Extract the [X, Y] coordinate from the center of the cell holding the provided text.  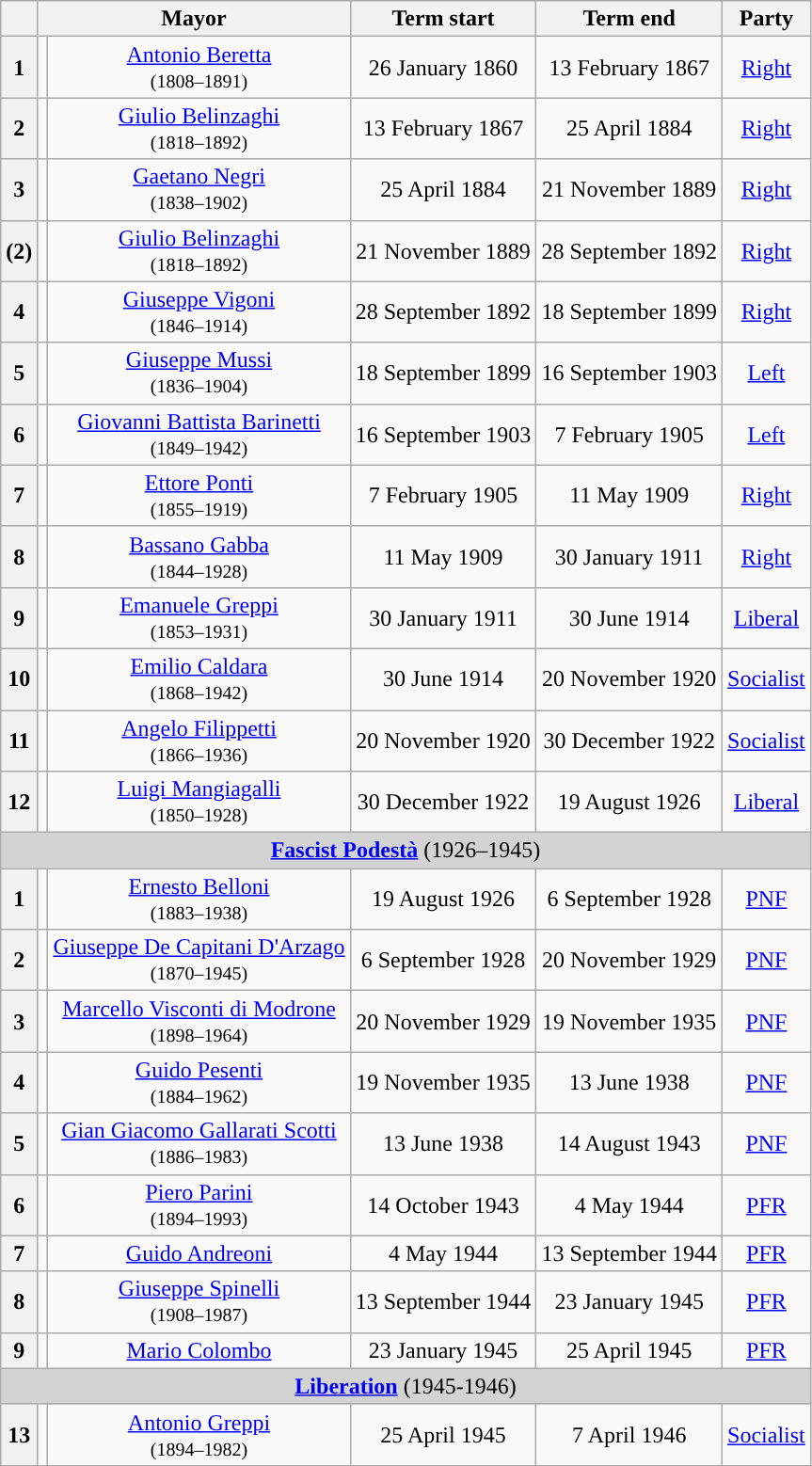
14 August 1943 [629, 1144]
Gaetano Negri(1838–1902) [199, 190]
26 January 1860 [443, 68]
Giuseppe Spinelli(1908–1987) [199, 1302]
12 [19, 802]
Bassano Gabba(1844–1928) [199, 557]
Emilio Caldara(1868–1942) [199, 679]
(2) [19, 250]
Gian Giacomo Gallarati Scotti(1886–1983) [199, 1144]
Fascist Podestà (1926–1945) [406, 851]
13 [19, 1434]
Giuseppe Vigoni(1846–1914) [199, 312]
Guido Pesenti(1884–1962) [199, 1082]
Mario Colombo [199, 1350]
Luigi Mangiagalli(1850–1928) [199, 802]
10 [19, 679]
Giovanni Battista Barinetti(1849–1942) [199, 435]
11 [19, 740]
Term end [629, 19]
Antonio Beretta(1808–1891) [199, 68]
Antonio Greppi(1894–1982) [199, 1434]
Mayor [194, 19]
Term start [443, 19]
Ernesto Belloni(1883–1938) [199, 900]
Guido Andreoni [199, 1253]
Marcello Visconti di Modrone(1898–1964) [199, 1022]
Giuseppe Mussi(1836–1904) [199, 373]
Piero Parini(1894–1993) [199, 1204]
Giuseppe De Capitani D'Arzago(1870–1945) [199, 960]
14 October 1943 [443, 1204]
7 April 1946 [629, 1434]
Party [767, 19]
Ettore Ponti(1855–1919) [199, 495]
Liberation (1945-1946) [406, 1386]
Emanuele Greppi(1853–1931) [199, 617]
Angelo Filippetti(1866–1936) [199, 740]
